Detect which cell encompasses the target text, then output its [X, Y] center coordinate. 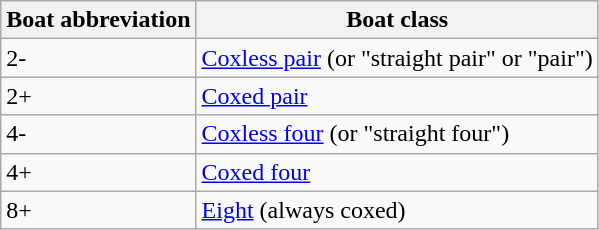
2- [98, 58]
Boat class [397, 20]
8+ [98, 210]
Coxless pair (or "straight pair" or "pair") [397, 58]
Eight (always coxed) [397, 210]
4+ [98, 172]
Coxless four (or "straight four") [397, 134]
Boat abbreviation [98, 20]
Coxed four [397, 172]
Coxed pair [397, 96]
2+ [98, 96]
4- [98, 134]
